Search for the cell housing the specified text and yield its [X, Y] center coordinate. 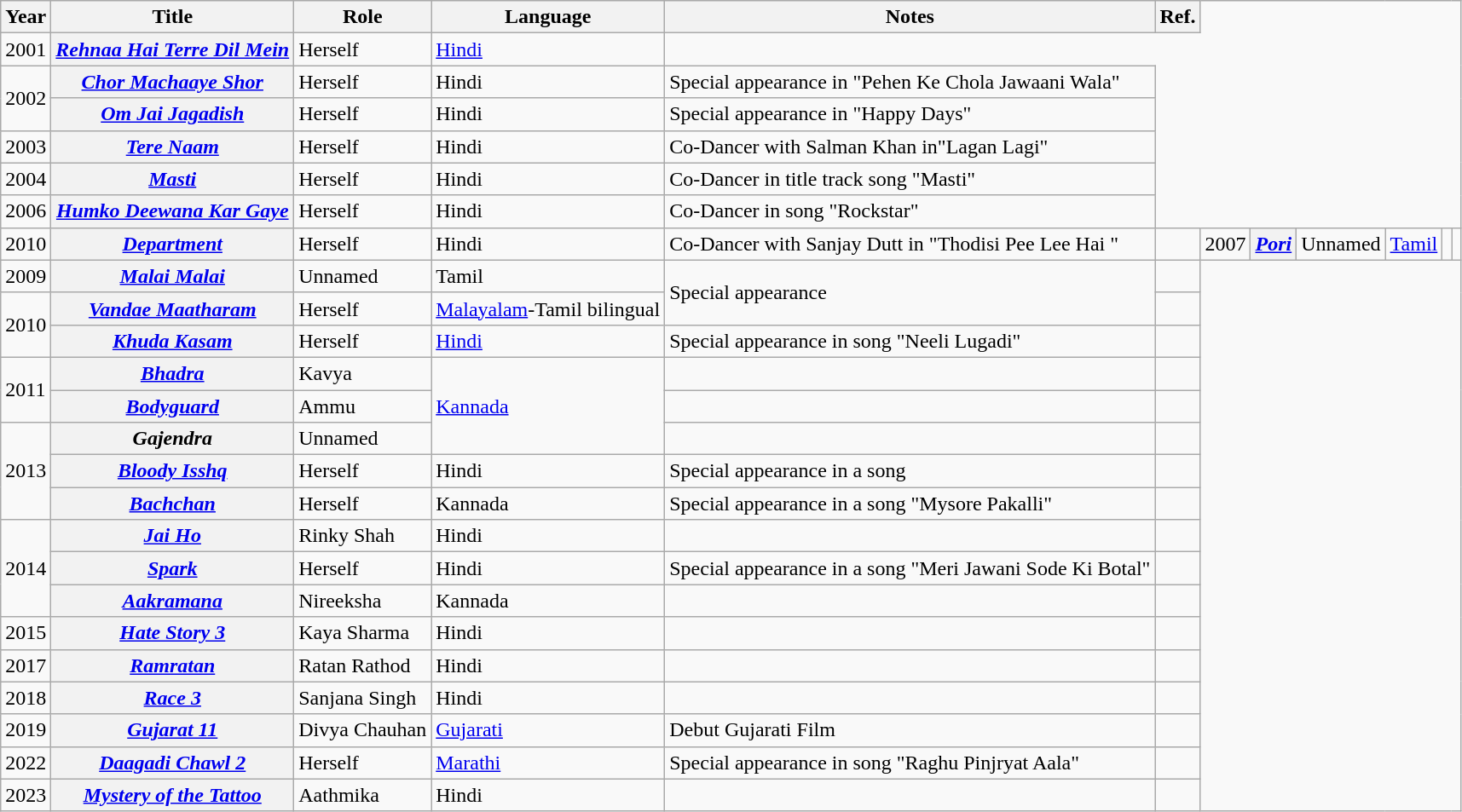
Special appearance in song "Neeli Lugadi" [910, 341]
Ref. [1178, 17]
Masti [172, 179]
Kaya Sharma [363, 633]
Pori [1274, 244]
Role [363, 17]
Special appearance in a song "Meri Jawani Sode Ki Botal" [910, 568]
Special appearance [910, 292]
Bachchan [172, 504]
Jai Ho [172, 536]
2002 [26, 98]
Department [172, 244]
2019 [26, 730]
Chor Machaaye Shor [172, 82]
Ratan Rathod [363, 665]
Hate Story 3 [172, 633]
2011 [26, 389]
Special appearance in song "Raghu Pinjryat Aala" [910, 763]
Khuda Kasam [172, 341]
Bhadra [172, 373]
Notes [910, 17]
2023 [26, 795]
2003 [26, 147]
Co-Dancer in song "Rockstar" [910, 211]
Special appearance in a song [910, 471]
2017 [26, 665]
Special appearance in a song "Mysore Pakalli" [910, 504]
Debut Gujarati Film [910, 730]
Co-Dancer with Salman Khan in"Lagan Lagi" [910, 147]
Race 3 [172, 698]
Gajendra [172, 439]
Sanjana Singh [363, 698]
Malai Malai [172, 276]
2004 [26, 179]
Year [26, 17]
Ammu [363, 406]
Kavya [363, 373]
Mystery of the Tattoo [172, 795]
Ramratan [172, 665]
Special appearance in "Happy Days" [910, 114]
2007 [1226, 244]
2014 [26, 568]
Vandae Maatharam [172, 308]
2022 [26, 763]
Humko Deewana Kar Gaye [172, 211]
Aathmika [363, 795]
Divya Chauhan [363, 730]
Tere Naam [172, 147]
2006 [26, 211]
Bodyguard [172, 406]
Daagadi Chawl 2 [172, 763]
Bloody Isshq [172, 471]
Om Jai Jagadish [172, 114]
Language [548, 17]
2009 [26, 276]
2015 [26, 633]
Special appearance in "Pehen Ke Chola Jawaani Wala" [910, 82]
Gujarati [548, 730]
Rinky Shah [363, 536]
Gujarat 11 [172, 730]
Co-Dancer with Sanjay Dutt in "Thodisi Pee Lee Hai " [910, 244]
Nireeksha [363, 601]
Rehnaa Hai Terre Dil Mein [172, 49]
Marathi [548, 763]
Co-Dancer in title track song "Masti" [910, 179]
Aakramana [172, 601]
Malayalam-Tamil bilingual [548, 308]
2013 [26, 471]
Title [172, 17]
2001 [26, 49]
2018 [26, 698]
Spark [172, 568]
